Output the [x, y] coordinate of the center of the cell containing the given text.  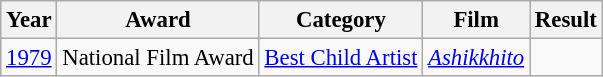
Film [476, 20]
Result [566, 20]
1979 [29, 58]
Best Child Artist [341, 58]
National Film Award [158, 58]
Ashikkhito [476, 58]
Year [29, 20]
Category [341, 20]
Award [158, 20]
